From the cell containing the given text, extract its center point as [X, Y] coordinate. 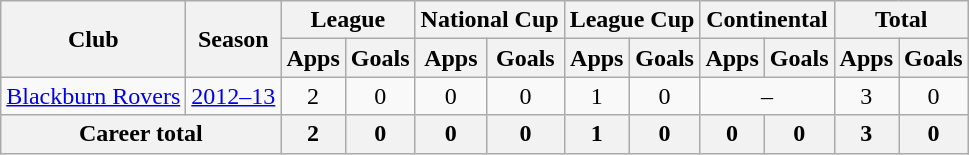
Season [234, 39]
Continental [767, 20]
Total [901, 20]
Club [94, 39]
National Cup [490, 20]
Career total [141, 134]
League Cup [632, 20]
Blackburn Rovers [94, 96]
League [348, 20]
2012–13 [234, 96]
– [767, 96]
